For the text-containing cell, return its midpoint in (x, y) coordinate format. 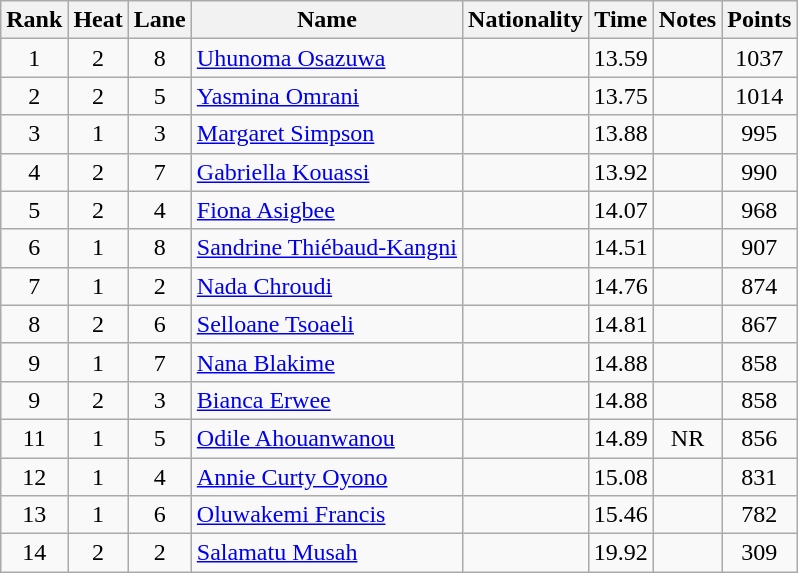
NR (687, 438)
13.75 (620, 96)
13.88 (620, 134)
Nada Chroudi (326, 286)
856 (760, 438)
Bianca Erwee (326, 400)
Rank (34, 20)
Lane (160, 20)
14.89 (620, 438)
968 (760, 210)
13.59 (620, 58)
Yasmina Omrani (326, 96)
13.92 (620, 172)
14 (34, 553)
Selloane Tsoaeli (326, 324)
782 (760, 515)
Fiona Asigbee (326, 210)
874 (760, 286)
14.76 (620, 286)
990 (760, 172)
11 (34, 438)
15.46 (620, 515)
14.81 (620, 324)
Points (760, 20)
12 (34, 477)
Margaret Simpson (326, 134)
Nationality (526, 20)
14.51 (620, 248)
Odile Ahouanwanou (326, 438)
Heat (98, 20)
907 (760, 248)
13 (34, 515)
Uhunoma Osazuwa (326, 58)
Sandrine Thiébaud-Kangni (326, 248)
Time (620, 20)
867 (760, 324)
Name (326, 20)
19.92 (620, 553)
Nana Blakime (326, 362)
1014 (760, 96)
309 (760, 553)
Notes (687, 20)
Oluwakemi Francis (326, 515)
14.07 (620, 210)
995 (760, 134)
831 (760, 477)
15.08 (620, 477)
Salamatu Musah (326, 553)
Annie Curty Oyono (326, 477)
1037 (760, 58)
Gabriella Kouassi (326, 172)
